Pinpoint the cell where the given text exists, returning its (X, Y) midpoint coordinate. 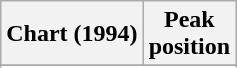
Chart (1994) (72, 34)
Peakposition (189, 34)
